Extract the [X, Y] coordinate from the center of the cell holding the provided text.  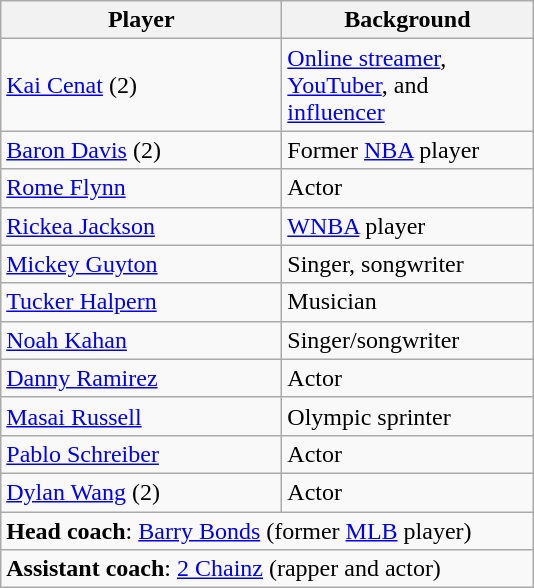
Player [142, 20]
Kai Cenat (2) [142, 85]
Background [408, 20]
Mickey Guyton [142, 264]
Dylan Wang (2) [142, 492]
Danny Ramirez [142, 378]
Masai Russell [142, 416]
Rome Flynn [142, 188]
Singer, songwriter [408, 264]
WNBA player [408, 226]
Online streamer, YouTuber, and influencer [408, 85]
Baron Davis (2) [142, 150]
Noah Kahan [142, 340]
Singer/songwriter [408, 340]
Head coach: Barry Bonds (former MLB player) [267, 531]
Tucker Halpern [142, 302]
Rickea Jackson [142, 226]
Pablo Schreiber [142, 454]
Former NBA player [408, 150]
Olympic sprinter [408, 416]
Assistant coach: 2 Chainz (rapper and actor) [267, 569]
Musician [408, 302]
